Scan for the cell matching the given text and deliver its [x, y] coordinate at center. 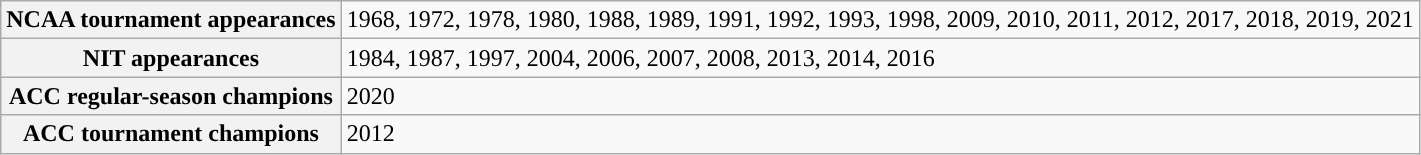
ACC regular-season champions [171, 96]
1968, 1972, 1978, 1980, 1988, 1989, 1991, 1992, 1993, 1998, 2009, 2010, 2011, 2012, 2017, 2018, 2019, 2021 [880, 20]
2020 [880, 96]
NCAA tournament appearances [171, 20]
ACC tournament champions [171, 134]
1984, 1987, 1997, 2004, 2006, 2007, 2008, 2013, 2014, 2016 [880, 58]
NIT appearances [171, 58]
2012 [880, 134]
